Identify which cell holds the provided text, then report its [x, y] central coordinate. 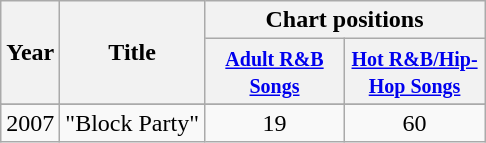
60 [415, 123]
Hot R&B/Hip-Hop Songs [415, 72]
Adult R&B Songs [274, 72]
Title [132, 52]
Year [30, 52]
Chart positions [344, 20]
19 [274, 123]
"Block Party" [132, 123]
2007 [30, 123]
